Search for the cell housing the specified text and yield its [x, y] center coordinate. 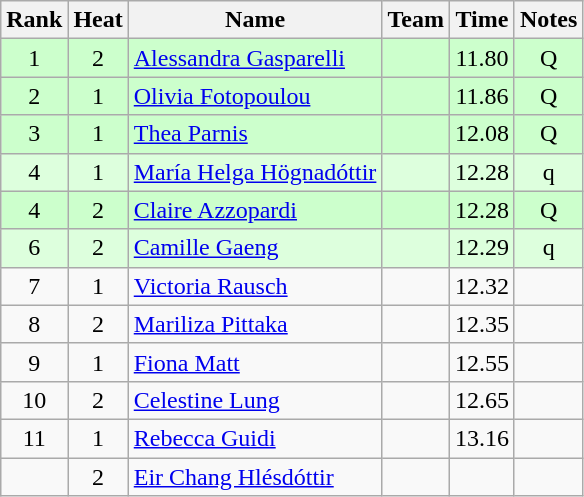
12.29 [482, 248]
Celestine Lung [255, 400]
9 [34, 362]
12.65 [482, 400]
11.80 [482, 58]
8 [34, 324]
11.86 [482, 96]
Alessandra Gasparelli [255, 58]
13.16 [482, 438]
Name [255, 20]
7 [34, 286]
Eir Chang Hlésdóttir [255, 477]
Heat [98, 20]
11 [34, 438]
Rebecca Guidi [255, 438]
12.35 [482, 324]
6 [34, 248]
Notes [548, 20]
Rank [34, 20]
Thea Parnis [255, 134]
Team [416, 20]
12.08 [482, 134]
María Helga Högnadóttir [255, 172]
Claire Azzopardi [255, 210]
10 [34, 400]
Time [482, 20]
Olivia Fotopoulou [255, 96]
Mariliza Pittaka [255, 324]
Fiona Matt [255, 362]
Camille Gaeng [255, 248]
12.32 [482, 286]
Victoria Rausch [255, 286]
12.55 [482, 362]
3 [34, 134]
